Capture the cell that displays the provided text and extract its (X, Y) central coordinate. 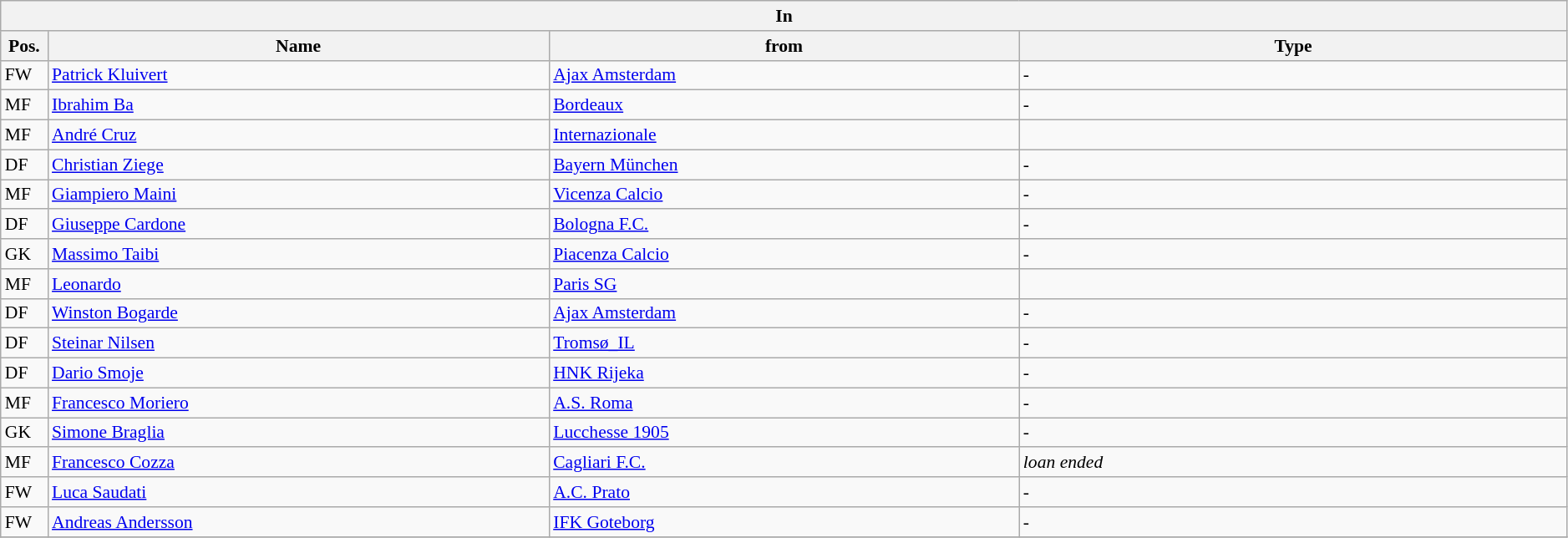
Paris SG (784, 284)
Dario Smoje (298, 373)
Patrick Kluivert (298, 75)
Steinar Nilsen (298, 343)
Internazionale (784, 135)
Giuseppe Cardone (298, 225)
Winston Bogarde (298, 313)
Name (298, 46)
Lucchesse 1905 (784, 433)
Vicenza Calcio (784, 195)
Christian Ziege (298, 165)
Francesco Moriero (298, 403)
Type (1293, 46)
IFK Goteborg (784, 522)
Luca Saudati (298, 492)
In (784, 16)
Giampiero Maini (298, 195)
Leonardo (298, 284)
loan ended (1293, 463)
Tromsø_IL (784, 343)
A.C. Prato (784, 492)
Bordeaux (784, 105)
Andreas Andersson (298, 522)
Simone Braglia (298, 433)
Ibrahim Ba (298, 105)
HNK Rijeka (784, 373)
A.S. Roma (784, 403)
from (784, 46)
Piacenza Calcio (784, 254)
Bologna F.C. (784, 225)
Massimo Taibi (298, 254)
Pos. (24, 46)
Cagliari F.C. (784, 463)
Francesco Cozza (298, 463)
Bayern München (784, 165)
André Cruz (298, 135)
